Scan for the cell matching the given text and deliver its (X, Y) coordinate at center. 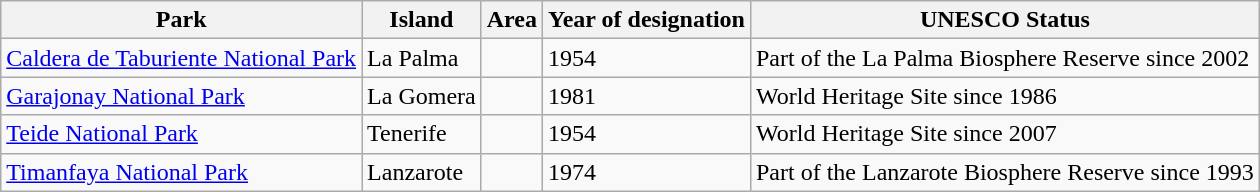
Part of the La Palma Biosphere Reserve since 2002 (1004, 58)
Lanzarote (422, 172)
Year of designation (647, 20)
La Palma (422, 58)
Tenerife (422, 134)
Island (422, 20)
Part of the Lanzarote Biosphere Reserve since 1993 (1004, 172)
Teide National Park (182, 134)
La Gomera (422, 96)
Caldera de Taburiente National Park (182, 58)
1981 (647, 96)
World Heritage Site since 2007 (1004, 134)
World Heritage Site since 1986 (1004, 96)
Park (182, 20)
UNESCO Status (1004, 20)
Area (512, 20)
Garajonay National Park (182, 96)
1974 (647, 172)
Timanfaya National Park (182, 172)
